Determine the (x, y) coordinate at the center of the cell enclosing the given text.  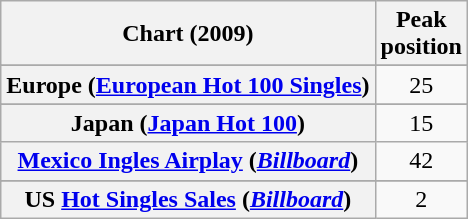
Mexico Ingles Airplay (Billboard) (188, 161)
15 (421, 123)
25 (421, 85)
Japan (Japan Hot 100) (188, 123)
Europe (European Hot 100 Singles) (188, 85)
Chart (2009) (188, 34)
2 (421, 199)
US Hot Singles Sales (Billboard) (188, 199)
Peakposition (421, 34)
42 (421, 161)
